Output the [x, y] coordinate of the center of the cell containing the given text.  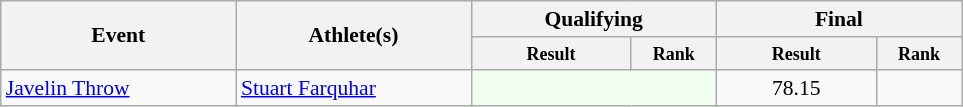
78.15 [796, 88]
Qualifying [594, 19]
Event [118, 36]
Javelin Throw [118, 88]
Stuart Farquhar [354, 88]
Athlete(s) [354, 36]
Final [838, 19]
